For the text-containing cell, return its midpoint in (X, Y) coordinate format. 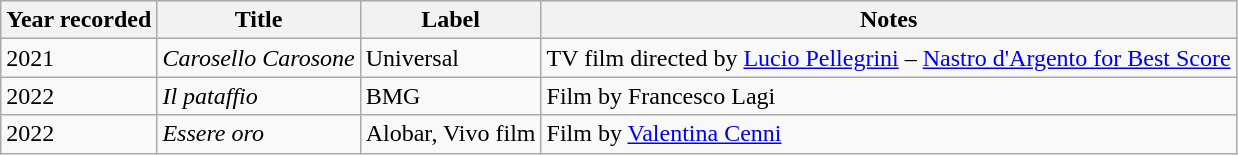
Label (450, 20)
Film by Francesco Lagi (888, 96)
Film by Valentina Cenni (888, 134)
Title (258, 20)
BMG (450, 96)
Notes (888, 20)
Essere oro (258, 134)
Alobar, Vivo film (450, 134)
Il pataffio (258, 96)
TV film directed by Lucio Pellegrini – Nastro d'Argento for Best Score (888, 58)
Carosello Carosone (258, 58)
Universal (450, 58)
Year recorded (79, 20)
2021 (79, 58)
